Find where the given text appears and provide that cell's center as (x, y) coordinate. 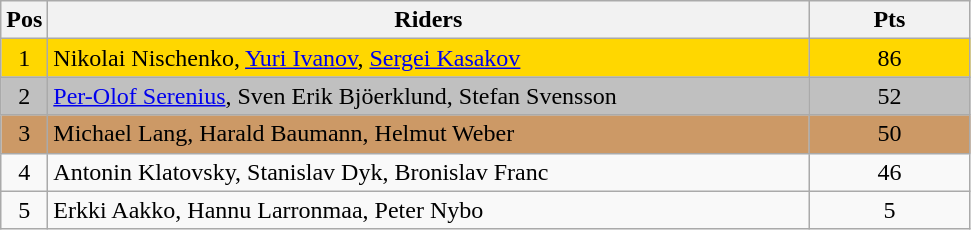
46 (890, 172)
52 (890, 96)
86 (890, 58)
Nikolai Nischenko, Yuri Ivanov, Sergei Kasakov (428, 58)
50 (890, 134)
Erkki Aakko, Hannu Larronmaa, Peter Nybo (428, 210)
Pos (24, 20)
2 (24, 96)
3 (24, 134)
1 (24, 58)
Michael Lang, Harald Baumann, Helmut Weber (428, 134)
Per-Olof Serenius, Sven Erik Bjöerklund, Stefan Svensson (428, 96)
Antonin Klatovsky, Stanislav Dyk, Bronislav Franc (428, 172)
Riders (428, 20)
Pts (890, 20)
4 (24, 172)
